Pinpoint the cell where the given text exists, returning its (X, Y) midpoint coordinate. 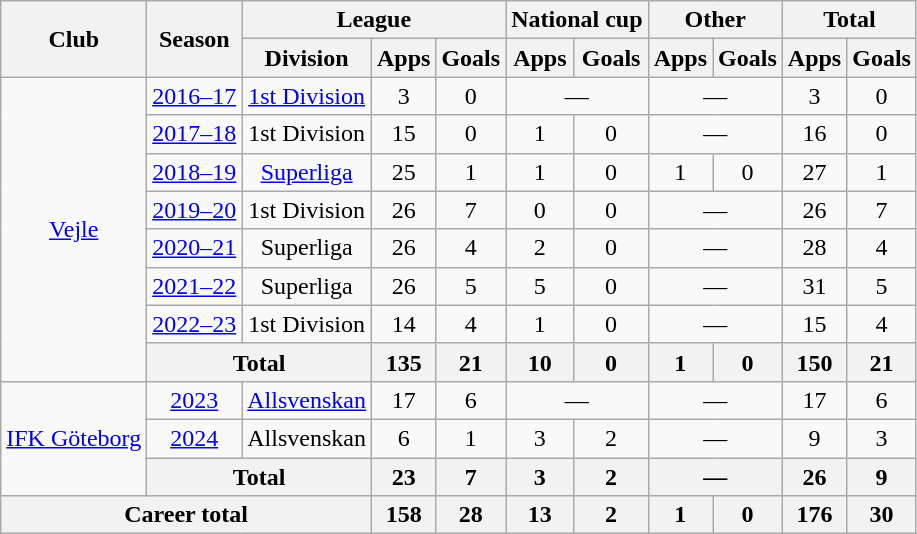
Career total (186, 515)
2018–19 (194, 172)
10 (540, 362)
158 (403, 515)
Vejle (74, 229)
National cup (577, 20)
135 (403, 362)
2021–22 (194, 286)
2017–18 (194, 134)
Other (715, 20)
2020–21 (194, 248)
13 (540, 515)
31 (814, 286)
14 (403, 324)
Division (307, 58)
25 (403, 172)
2019–20 (194, 210)
2022–23 (194, 324)
23 (403, 477)
16 (814, 134)
150 (814, 362)
Club (74, 39)
2016–17 (194, 96)
30 (882, 515)
Season (194, 39)
2024 (194, 438)
IFK Göteborg (74, 438)
27 (814, 172)
League (374, 20)
2023 (194, 400)
176 (814, 515)
